Detect which cell encompasses the target text, then output its [x, y] center coordinate. 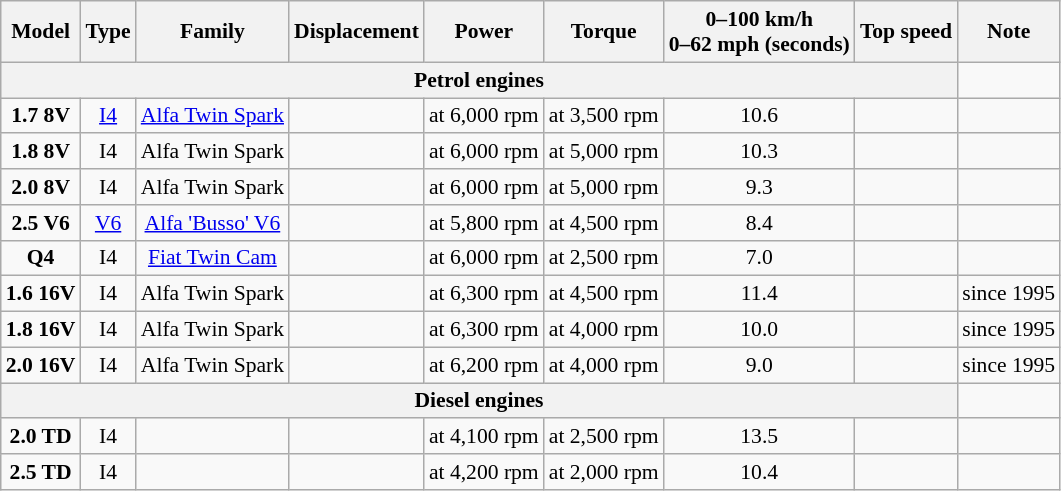
2.0 8V [41, 187]
Fiat Twin Cam [212, 258]
Q4 [41, 258]
at 4,200 rpm [484, 472]
9.0 [760, 365]
at 2,000 rpm [604, 472]
Torque [604, 32]
10.4 [760, 472]
10.6 [760, 116]
Family [212, 32]
11.4 [760, 294]
1.6 16V [41, 294]
at 4,100 rpm [484, 437]
13.5 [760, 437]
2.0 TD [41, 437]
1.8 16V [41, 330]
0–100 km/h0–62 mph (seconds) [760, 32]
Type [108, 32]
Petrol engines [479, 80]
Top speed [906, 32]
Displacement [356, 32]
Diesel engines [479, 401]
1.7 8V [41, 116]
10.0 [760, 330]
at 6,200 rpm [484, 365]
Power [484, 32]
Note [1008, 32]
at 5,800 rpm [484, 223]
at 3,500 rpm [604, 116]
8.4 [760, 223]
V6 [108, 223]
Alfa 'Busso' V6 [212, 223]
9.3 [760, 187]
7.0 [760, 258]
10.3 [760, 152]
2.0 16V [41, 365]
Model [41, 32]
2.5 V6 [41, 223]
2.5 TD [41, 472]
1.8 8V [41, 152]
